Identify which cell holds the provided text, then report its (x, y) central coordinate. 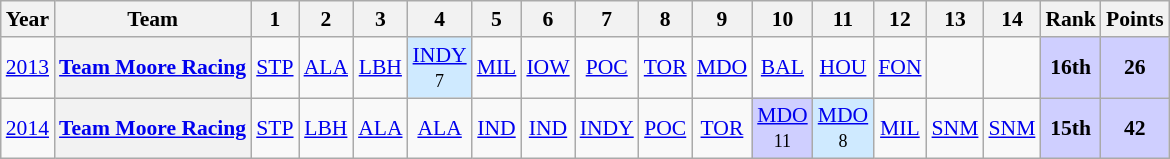
15th (1070, 128)
14 (1012, 19)
26 (1135, 68)
11 (844, 19)
9 (722, 19)
5 (497, 19)
Rank (1070, 19)
42 (1135, 128)
3 (380, 19)
FON (900, 68)
MDO11 (782, 128)
MDO (722, 68)
13 (956, 19)
16th (1070, 68)
2013 (28, 68)
Points (1135, 19)
MDO8 (844, 128)
IOW (548, 68)
4 (440, 19)
Team (152, 19)
2014 (28, 128)
Year (28, 19)
1 (274, 19)
INDY (607, 128)
BAL (782, 68)
10 (782, 19)
12 (900, 19)
HOU (844, 68)
8 (666, 19)
7 (607, 19)
INDY7 (440, 68)
2 (326, 19)
6 (548, 19)
